Provide the [x, y] coordinate of the cell's center where the given text is located.  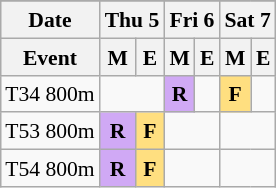
T53 800m [50, 130]
T34 800m [50, 94]
Thu 5 [132, 20]
Fri 6 [192, 20]
T54 800m [50, 168]
Event [50, 56]
Date [50, 20]
Sat 7 [247, 20]
